Search for the cell housing the specified text and yield its (x, y) center coordinate. 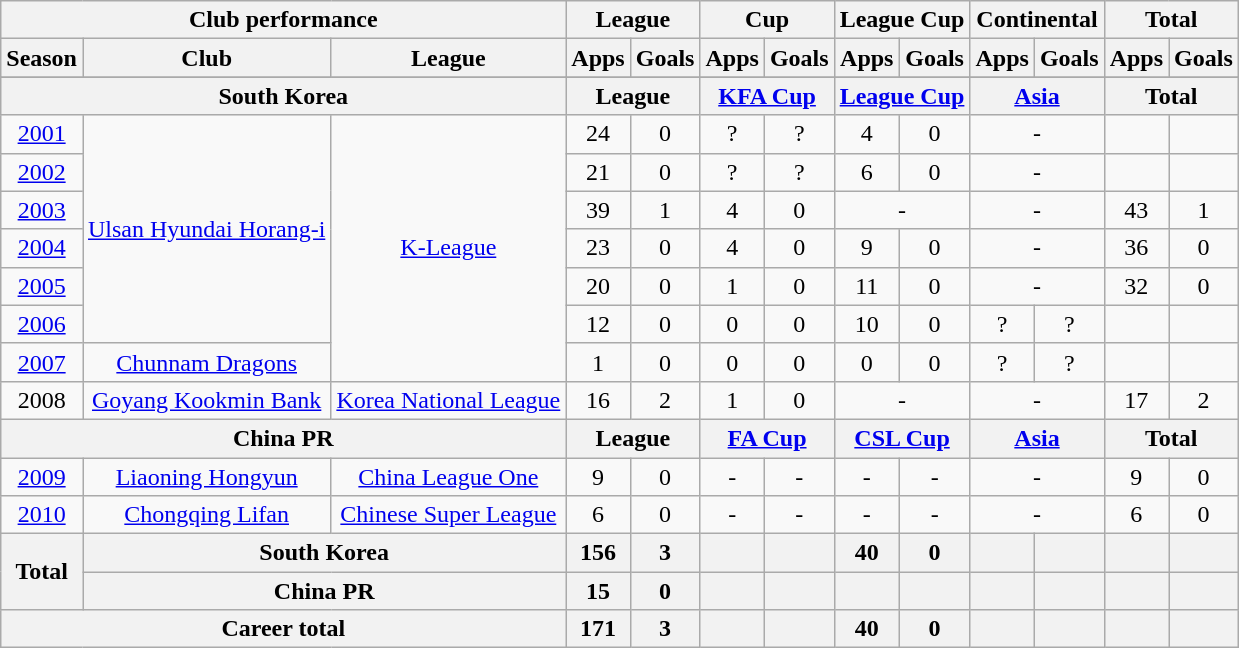
11 (866, 286)
Ulsan Hyundai Horang-i (206, 229)
2004 (42, 248)
36 (1136, 248)
Liaoning Hongyun (206, 477)
17 (1136, 400)
2009 (42, 477)
10 (866, 324)
K-League (448, 248)
FA Cup (767, 438)
156 (598, 553)
12 (598, 324)
2001 (42, 134)
2003 (42, 210)
39 (598, 210)
2002 (42, 172)
43 (1136, 210)
32 (1136, 286)
21 (598, 172)
Chunnam Dragons (206, 362)
16 (598, 400)
CSL Cup (902, 438)
Season (42, 58)
Korea National League (448, 400)
Cup (767, 20)
Goyang Kookmin Bank (206, 400)
Club performance (284, 20)
2010 (42, 515)
20 (598, 286)
2008 (42, 400)
Chinese Super League (448, 515)
KFA Cup (767, 96)
24 (598, 134)
China League One (448, 477)
2006 (42, 324)
Career total (284, 629)
Chongqing Lifan (206, 515)
23 (598, 248)
171 (598, 629)
2005 (42, 286)
2007 (42, 362)
15 (598, 591)
Club (206, 58)
Continental (1037, 20)
